Identify which cell holds the provided text, then report its (x, y) central coordinate. 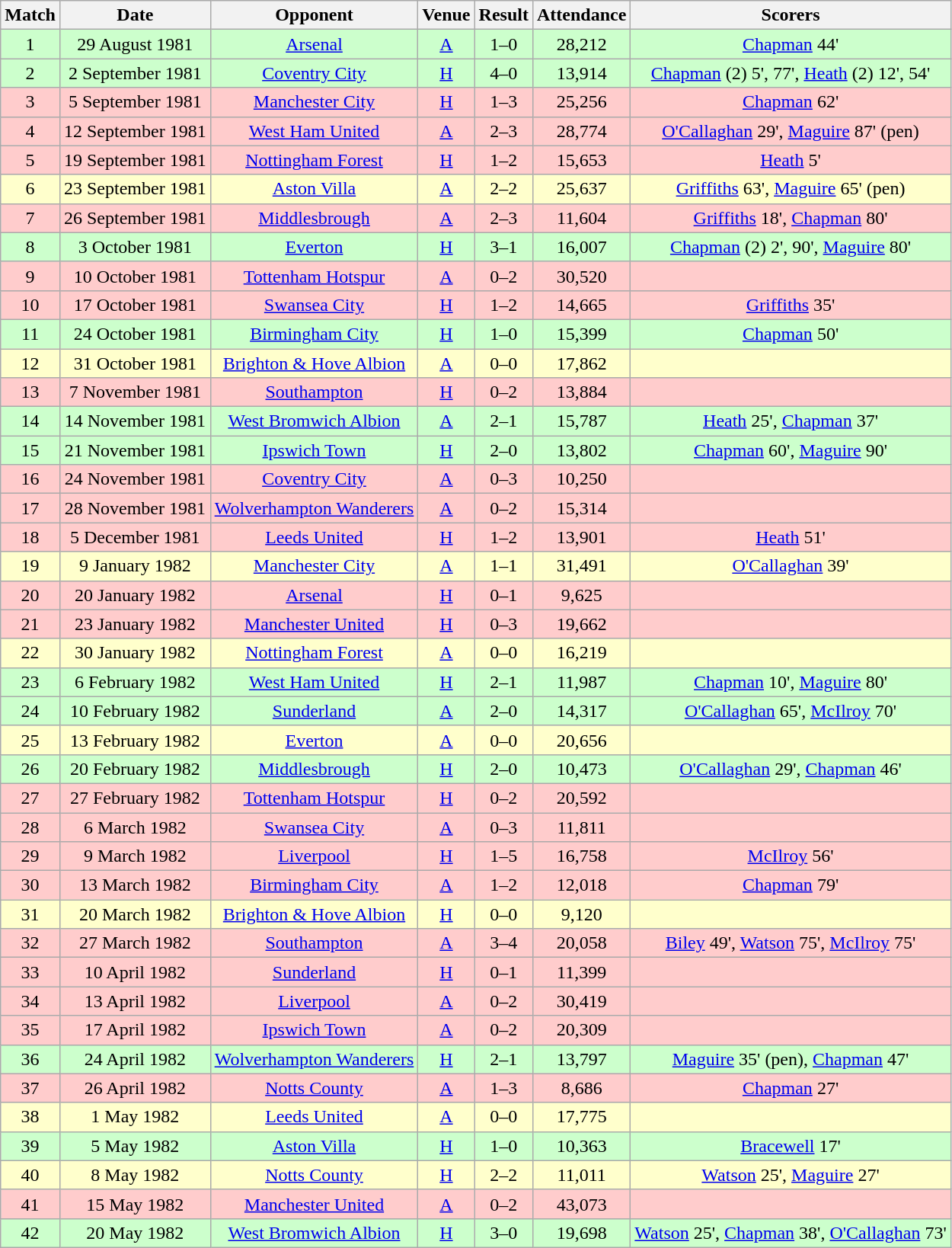
7 (30, 218)
Chapman 79' (791, 885)
17,862 (581, 363)
32 (30, 943)
20,309 (581, 1030)
26 April 1982 (135, 1088)
Opponent (314, 15)
11,011 (581, 1175)
20 March 1982 (135, 914)
Result (503, 15)
3 (30, 102)
8 (30, 247)
31 October 1981 (135, 363)
30 (30, 885)
38 (30, 1117)
2 September 1981 (135, 73)
Watson 25', Maguire 27' (791, 1175)
20 May 1982 (135, 1233)
12,018 (581, 885)
11,604 (581, 218)
O'Callaghan 29', Chapman 46' (791, 769)
5 December 1981 (135, 537)
20,058 (581, 943)
10 October 1981 (135, 276)
9 January 1982 (135, 566)
Scorers (791, 15)
28,774 (581, 131)
28 (30, 827)
13,797 (581, 1059)
10,250 (581, 479)
Attendance (581, 15)
28 November 1981 (135, 508)
McIlroy 56' (791, 856)
22 (30, 653)
2 (30, 73)
Chapman (2) 2', 90', Maguire 80' (791, 247)
23 (30, 682)
9 (30, 276)
23 September 1981 (135, 189)
11,987 (581, 682)
O'Callaghan 29', Maguire 87' (pen) (791, 131)
17 (30, 508)
9,120 (581, 914)
20 January 1982 (135, 595)
Venue (446, 15)
Heath 25', Chapman 37' (791, 421)
6 (30, 189)
26 September 1981 (135, 218)
11,811 (581, 827)
30,520 (581, 276)
16 (30, 479)
34 (30, 1001)
19 September 1981 (135, 160)
1–1 (503, 566)
16,007 (581, 247)
20,592 (581, 798)
10,363 (581, 1146)
27 February 1982 (135, 798)
Chapman 60', Maguire 90' (791, 450)
Griffiths 18', Chapman 80' (791, 218)
14,665 (581, 305)
13 March 1982 (135, 885)
Chapman 44' (791, 44)
15 (30, 450)
25,256 (581, 102)
15,399 (581, 334)
39 (30, 1146)
9,625 (581, 595)
13,901 (581, 537)
3–0 (503, 1233)
21 (30, 624)
42 (30, 1233)
26 (30, 769)
23 January 1982 (135, 624)
37 (30, 1088)
7 November 1981 (135, 392)
Match (30, 15)
29 (30, 856)
Heath 5' (791, 160)
13 (30, 392)
6 February 1982 (135, 682)
15,787 (581, 421)
8 May 1982 (135, 1175)
8,686 (581, 1088)
Biley 49', Watson 75', McIlroy 75' (791, 943)
30,419 (581, 1001)
25,637 (581, 189)
14,317 (581, 711)
10 April 1982 (135, 972)
Chapman 10', Maguire 80' (791, 682)
33 (30, 972)
24 October 1981 (135, 334)
16,758 (581, 856)
Griffiths 63', Maguire 65' (pen) (791, 189)
1–5 (503, 856)
36 (30, 1059)
13 April 1982 (135, 1001)
24 November 1981 (135, 479)
5 September 1981 (135, 102)
3 October 1981 (135, 247)
31 (30, 914)
4–0 (503, 73)
27 March 1982 (135, 943)
31,491 (581, 566)
30 January 1982 (135, 653)
14 (30, 421)
16,219 (581, 653)
21 November 1981 (135, 450)
18 (30, 537)
20,656 (581, 740)
43,073 (581, 1204)
6 March 1982 (135, 827)
17 April 1982 (135, 1030)
Chapman 62' (791, 102)
14 November 1981 (135, 421)
15 May 1982 (135, 1204)
11 (30, 334)
41 (30, 1204)
13 February 1982 (135, 740)
10,473 (581, 769)
3–4 (503, 943)
13,914 (581, 73)
19,662 (581, 624)
Watson 25', Chapman 38', O'Callaghan 73' (791, 1233)
20 February 1982 (135, 769)
5 May 1982 (135, 1146)
11,399 (581, 972)
3–1 (503, 247)
Chapman 50' (791, 334)
28,212 (581, 44)
17,775 (581, 1117)
O'Callaghan 39' (791, 566)
4 (30, 131)
24 April 1982 (135, 1059)
19,698 (581, 1233)
Chapman (2) 5', 77', Heath (2) 12', 54' (791, 73)
Heath 51' (791, 537)
40 (30, 1175)
Date (135, 15)
12 (30, 363)
19 (30, 566)
13,802 (581, 450)
Chapman 27' (791, 1088)
15,653 (581, 160)
17 October 1981 (135, 305)
13,884 (581, 392)
27 (30, 798)
O'Callaghan 65', McIlroy 70' (791, 711)
20 (30, 595)
9 March 1982 (135, 856)
25 (30, 740)
10 (30, 305)
24 (30, 711)
12 September 1981 (135, 131)
15,314 (581, 508)
Maguire 35' (pen), Chapman 47' (791, 1059)
35 (30, 1030)
Bracewell 17' (791, 1146)
29 August 1981 (135, 44)
5 (30, 160)
1 May 1982 (135, 1117)
10 February 1982 (135, 711)
Griffiths 35' (791, 305)
1 (30, 44)
